From the cell containing the given text, extract its center point as [x, y] coordinate. 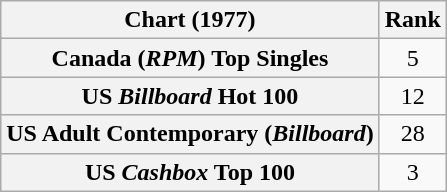
12 [412, 96]
Rank [412, 20]
28 [412, 134]
US Cashbox Top 100 [190, 172]
3 [412, 172]
Canada (RPM) Top Singles [190, 58]
5 [412, 58]
US Billboard Hot 100 [190, 96]
Chart (1977) [190, 20]
US Adult Contemporary (Billboard) [190, 134]
